Return (X, Y) of the center of cell containing provided text 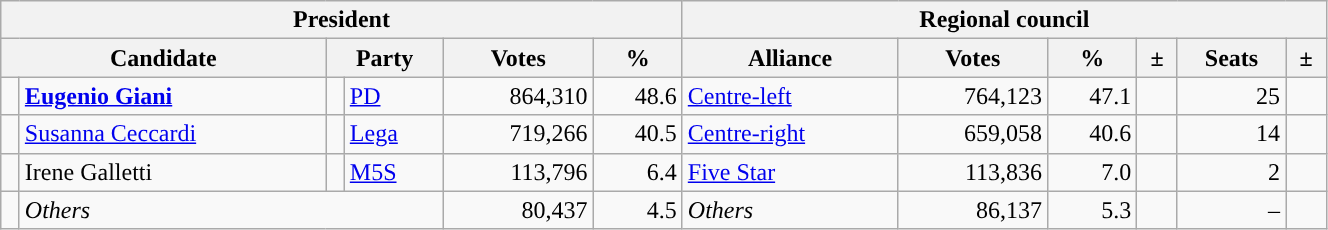
Centre-left (790, 96)
Lega (394, 134)
4.5 (638, 210)
864,310 (518, 96)
5.3 (1092, 210)
Centre-right (790, 134)
M5S (394, 172)
Seats (1231, 58)
PD (394, 96)
Alliance (790, 58)
– (1231, 210)
Eugenio Giani (172, 96)
Susanna Ceccardi (172, 134)
48.6 (638, 96)
659,058 (973, 134)
2 (1231, 172)
719,266 (518, 134)
7.0 (1092, 172)
86,137 (973, 210)
6.4 (638, 172)
Irene Galletti (172, 172)
25 (1231, 96)
80,437 (518, 210)
47.1 (1092, 96)
Regional council (1004, 20)
40.6 (1092, 134)
113,836 (973, 172)
14 (1231, 134)
Five Star (790, 172)
Party (385, 58)
764,123 (973, 96)
Candidate (164, 58)
40.5 (638, 134)
113,796 (518, 172)
President (342, 20)
